Capture the cell that displays the provided text and extract its (X, Y) central coordinate. 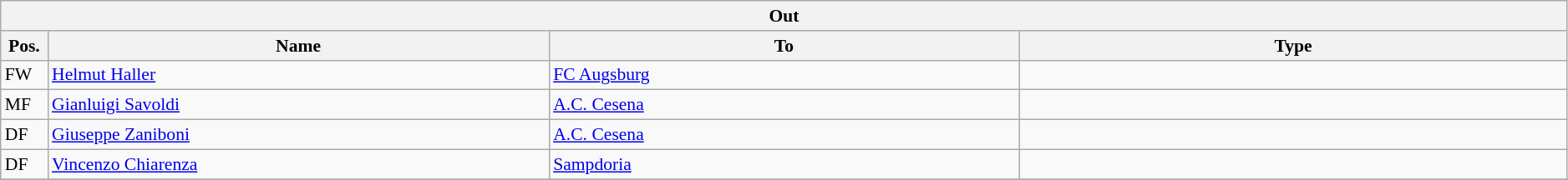
FC Augsburg (784, 75)
Vincenzo Chiarenza (298, 164)
Type (1293, 46)
Pos. (24, 46)
Helmut Haller (298, 75)
Name (298, 46)
Sampdoria (784, 164)
FW (24, 75)
To (784, 46)
Giuseppe Zaniboni (298, 135)
Gianluigi Savoldi (298, 105)
Out (784, 16)
MF (24, 105)
